Return the [X, Y] coordinate for the center point of the cell that contains the specified text.  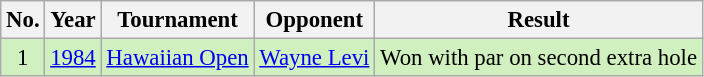
Hawaiian Open [178, 58]
Won with par on second extra hole [539, 58]
Result [539, 20]
Tournament [178, 20]
Opponent [314, 20]
1 [23, 58]
1984 [73, 58]
Wayne Levi [314, 58]
Year [73, 20]
No. [23, 20]
